From the cell containing the given text, extract its center point as (X, Y) coordinate. 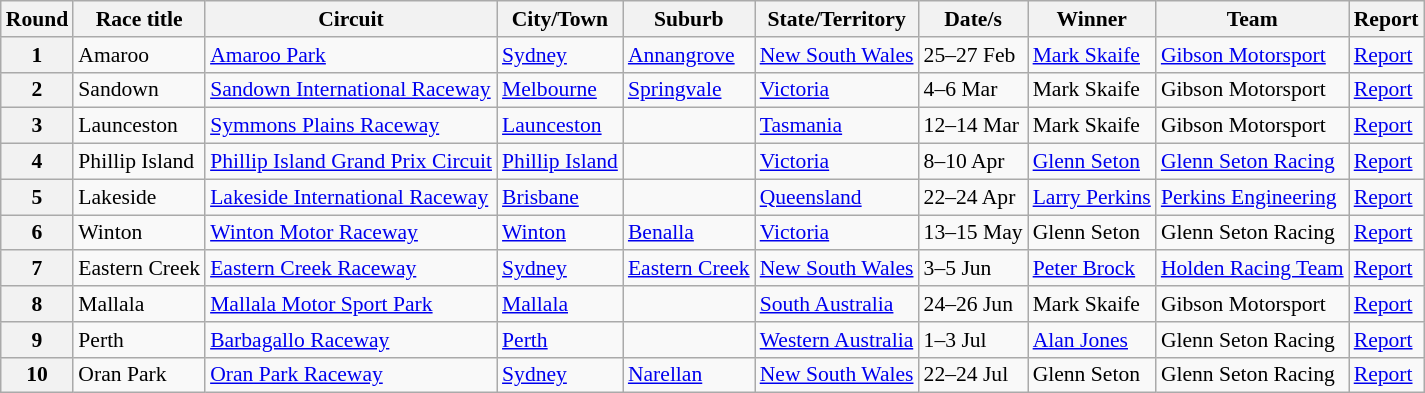
Circuit (351, 19)
City/Town (560, 19)
Lakeside International Raceway (351, 197)
Round (38, 19)
State/Territory (837, 19)
8–10 Apr (974, 162)
Queensland (837, 197)
7 (38, 269)
Race title (139, 19)
10 (38, 375)
Winner (1092, 19)
Winton Motor Raceway (351, 233)
9 (38, 340)
Barbagallo Raceway (351, 340)
Brisbane (560, 197)
Springvale (689, 90)
Oran Park (139, 375)
Phillip Island Grand Prix Circuit (351, 162)
Eastern Creek Raceway (351, 269)
Symmons Plains Raceway (351, 126)
3–5 Jun (974, 269)
Annangrove (689, 55)
Lakeside (139, 197)
Alan Jones (1092, 340)
22–24 Apr (974, 197)
Amaroo Park (351, 55)
Larry Perkins (1092, 197)
South Australia (837, 304)
Perkins Engineering (1252, 197)
Peter Brock (1092, 269)
1–3 Jul (974, 340)
Oran Park Raceway (351, 375)
Sandown (139, 90)
4–6 Mar (974, 90)
Amaroo (139, 55)
Tasmania (837, 126)
6 (38, 233)
Sandown International Raceway (351, 90)
Melbourne (560, 90)
Benalla (689, 233)
1 (38, 55)
13–15 May (974, 233)
5 (38, 197)
Western Australia (837, 340)
Holden Racing Team (1252, 269)
22–24 Jul (974, 375)
Suburb (689, 19)
3 (38, 126)
8 (38, 304)
Narellan (689, 375)
2 (38, 90)
12–14 Mar (974, 126)
Mallala Motor Sport Park (351, 304)
25–27 Feb (974, 55)
24–26 Jun (974, 304)
Team (1252, 19)
4 (38, 162)
Date/s (974, 19)
